For the text-containing cell, return its midpoint in (X, Y) coordinate format. 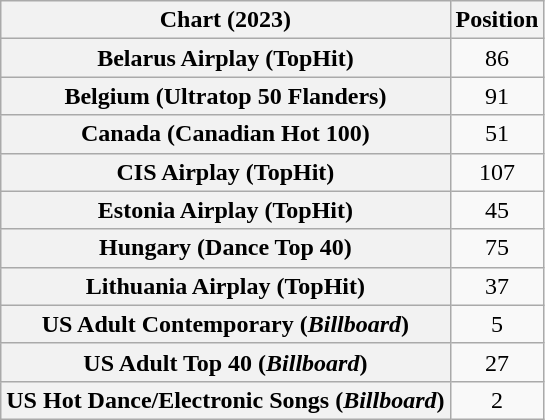
45 (497, 210)
37 (497, 286)
Lithuania Airplay (TopHit) (226, 286)
75 (497, 248)
CIS Airplay (TopHit) (226, 172)
107 (497, 172)
5 (497, 324)
91 (497, 96)
US Hot Dance/Electronic Songs (Billboard) (226, 400)
US Adult Contemporary (Billboard) (226, 324)
86 (497, 58)
Chart (2023) (226, 20)
Canada (Canadian Hot 100) (226, 134)
Position (497, 20)
Estonia Airplay (TopHit) (226, 210)
Belarus Airplay (TopHit) (226, 58)
Belgium (Ultratop 50 Flanders) (226, 96)
51 (497, 134)
27 (497, 362)
Hungary (Dance Top 40) (226, 248)
2 (497, 400)
US Adult Top 40 (Billboard) (226, 362)
